Find where the given text appears and provide that cell's center as (x, y) coordinate. 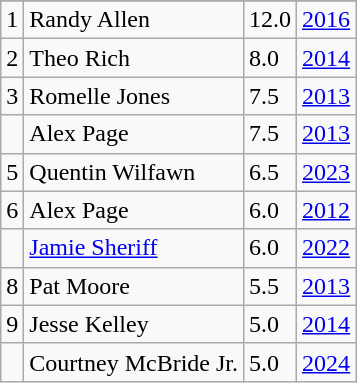
Jamie Sheriff (134, 248)
8.0 (270, 58)
2016 (326, 20)
9 (12, 324)
Courtney McBride Jr. (134, 362)
2022 (326, 248)
3 (12, 96)
Pat Moore (134, 286)
Randy Allen (134, 20)
Romelle Jones (134, 96)
2012 (326, 210)
8 (12, 286)
1 (12, 20)
Jesse Kelley (134, 324)
12.0 (270, 20)
6.5 (270, 172)
5 (12, 172)
2 (12, 58)
6 (12, 210)
Theo Rich (134, 58)
2023 (326, 172)
Quentin Wilfawn (134, 172)
5.5 (270, 286)
2024 (326, 362)
